Determine the (X, Y) coordinate at the center of the cell enclosing the given text.  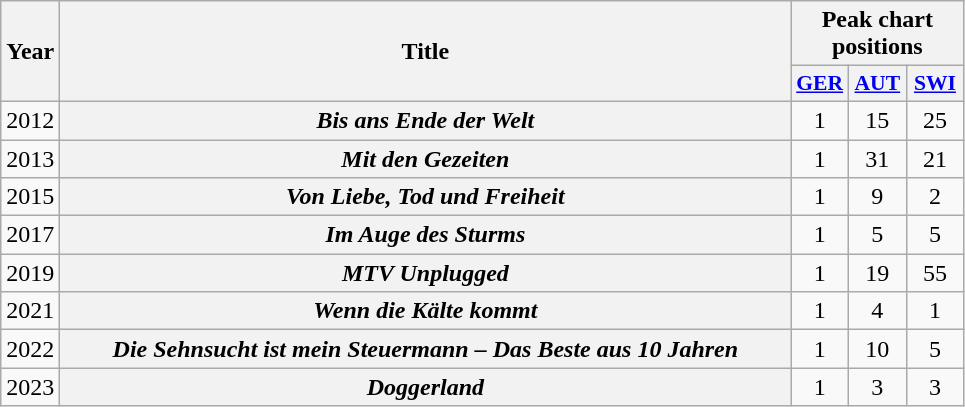
21 (935, 159)
2 (935, 197)
Die Sehnsucht ist mein Steuermann – Das Beste aus 10 Jahren (426, 349)
Wenn die Kälte kommt (426, 311)
Year (30, 52)
55 (935, 273)
31 (878, 159)
Im Auge des Sturms (426, 235)
2013 (30, 159)
9 (878, 197)
AUT (878, 84)
Von Liebe, Tod und Freiheit (426, 197)
2023 (30, 387)
2022 (30, 349)
Doggerland (426, 387)
Mit den Gezeiten (426, 159)
4 (878, 311)
SWI (935, 84)
Peak chart positions (878, 34)
15 (878, 120)
GER (820, 84)
2019 (30, 273)
MTV Unplugged (426, 273)
Bis ans Ende der Welt (426, 120)
10 (878, 349)
2012 (30, 120)
2017 (30, 235)
Title (426, 52)
25 (935, 120)
2015 (30, 197)
19 (878, 273)
2021 (30, 311)
